Find where the given text appears and provide that cell's center as [X, Y] coordinate. 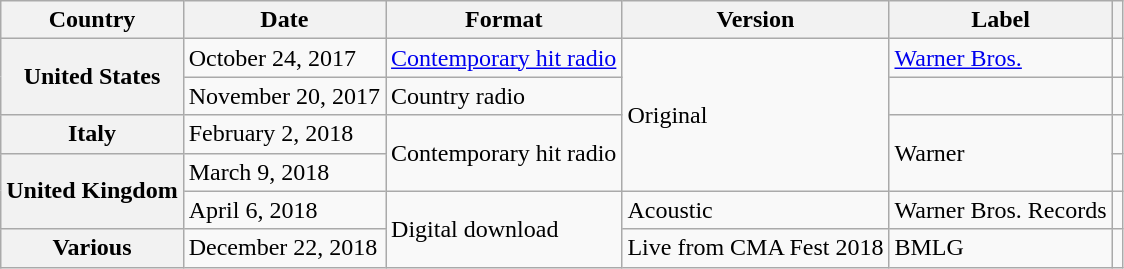
Country radio [504, 96]
Format [504, 20]
United States [92, 77]
Version [756, 20]
Label [1000, 20]
Warner [1000, 153]
Warner Bros. [1000, 58]
November 20, 2017 [284, 96]
April 6, 2018 [284, 210]
December 22, 2018 [284, 248]
Original [756, 115]
February 2, 2018 [284, 134]
Live from CMA Fest 2018 [756, 248]
Warner Bros. Records [1000, 210]
Country [92, 20]
United Kingdom [92, 191]
March 9, 2018 [284, 172]
BMLG [1000, 248]
October 24, 2017 [284, 58]
Italy [92, 134]
Digital download [504, 229]
Acoustic [756, 210]
Various [92, 248]
Date [284, 20]
